For the text-containing cell, return its midpoint in [x, y] coordinate format. 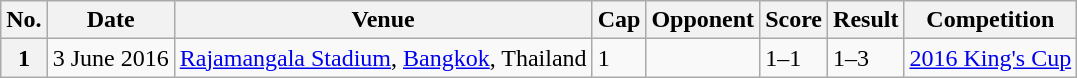
3 June 2016 [110, 58]
2016 King's Cup [990, 58]
Opponent [703, 20]
Cap [619, 20]
Score [794, 20]
1–3 [866, 58]
1–1 [794, 58]
No. [24, 20]
Result [866, 20]
Venue [383, 20]
Date [110, 20]
Rajamangala Stadium, Bangkok, Thailand [383, 58]
Competition [990, 20]
